Return [X, Y] of the center of cell containing provided text 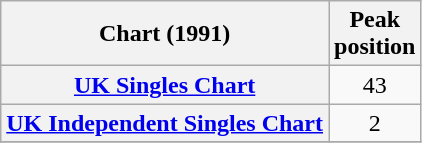
UK Singles Chart [165, 85]
UK Independent Singles Chart [165, 123]
43 [375, 85]
Peakposition [375, 34]
2 [375, 123]
Chart (1991) [165, 34]
